Output the (x, y) coordinate of the center of the cell containing the given text.  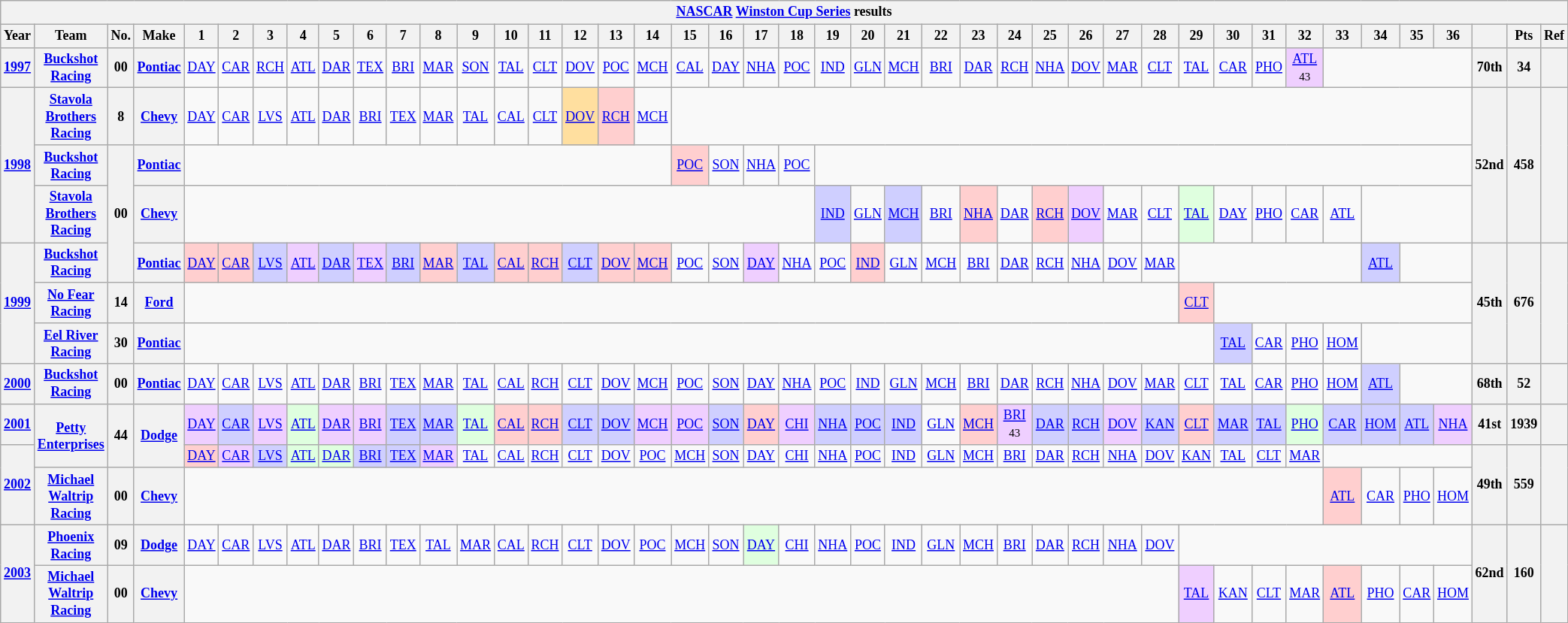
31 (1269, 36)
44 (120, 436)
70th (1490, 68)
9 (476, 36)
2001 (18, 424)
68th (1490, 384)
20 (868, 36)
29 (1197, 36)
5 (337, 36)
No. (120, 36)
18 (797, 36)
ATL43 (1305, 68)
7 (403, 36)
22 (941, 36)
Pts (1524, 36)
2002 (18, 484)
458 (1524, 165)
26 (1086, 36)
27 (1122, 36)
12 (580, 36)
Ref (1554, 36)
2 (236, 36)
62nd (1490, 573)
21 (904, 36)
13 (616, 36)
1999 (18, 304)
559 (1524, 484)
NASCAR Winston Cup Series results (785, 12)
52nd (1490, 165)
1997 (18, 68)
4 (303, 36)
Eel River Racing (71, 343)
24 (1015, 36)
Team (71, 36)
1998 (18, 165)
6 (371, 36)
Make (159, 36)
45th (1490, 304)
Ford (159, 303)
11 (545, 36)
49th (1490, 484)
23 (979, 36)
19 (833, 36)
32 (1305, 36)
17 (761, 36)
10 (511, 36)
15 (690, 36)
1 (201, 36)
36 (1454, 36)
09 (120, 545)
BRI43 (1015, 424)
3 (271, 36)
Phoenix Racing (71, 545)
1939 (1524, 424)
52 (1524, 384)
Year (18, 36)
2000 (18, 384)
33 (1342, 36)
41st (1490, 424)
Petty Enterprises (71, 436)
676 (1524, 304)
28 (1160, 36)
25 (1050, 36)
2003 (18, 573)
160 (1524, 573)
35 (1417, 36)
No Fear Racing (71, 303)
16 (726, 36)
